Scan for the cell matching the given text and deliver its (X, Y) coordinate at center. 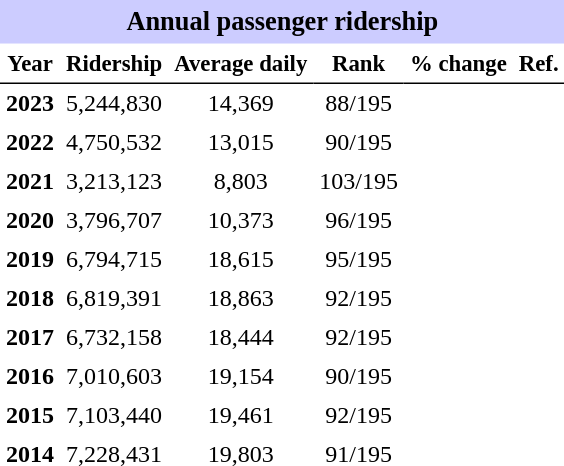
7,010,603 (114, 376)
13,015 (240, 142)
103/195 (358, 182)
5,244,830 (114, 104)
6,794,715 (114, 260)
19,154 (240, 376)
2018 (30, 298)
Ridership (114, 64)
2017 (30, 338)
14,369 (240, 104)
95/195 (358, 260)
3,213,123 (114, 182)
% change (458, 64)
2015 (30, 416)
2021 (30, 182)
18,615 (240, 260)
6,732,158 (114, 338)
2019 (30, 260)
18,863 (240, 298)
88/195 (358, 104)
19,461 (240, 416)
2020 (30, 220)
Rank (358, 64)
6,819,391 (114, 298)
96/195 (358, 220)
8,803 (240, 182)
10,373 (240, 220)
2022 (30, 142)
2016 (30, 376)
Average daily (240, 64)
4,750,532 (114, 142)
3,796,707 (114, 220)
2023 (30, 104)
7,103,440 (114, 416)
18,444 (240, 338)
Year (30, 64)
